Search for the cell housing the specified text and yield its [x, y] center coordinate. 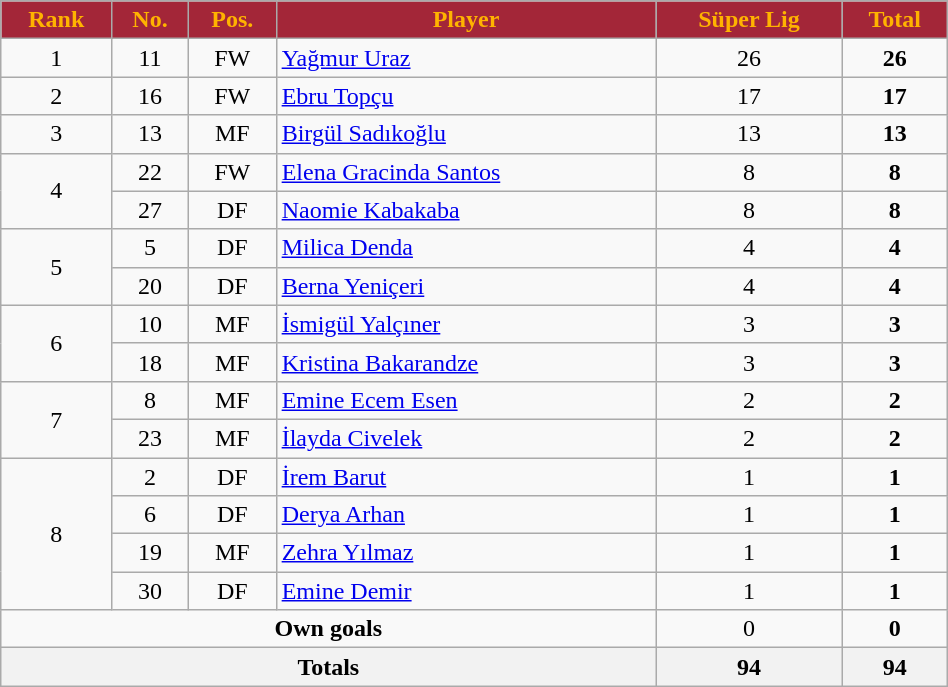
Pos. [232, 20]
Derya Arhan [466, 515]
16 [150, 96]
Rank [56, 20]
İsmigül Yalçıner [466, 324]
11 [150, 58]
Kristina Bakarandze [466, 362]
Zehra Yılmaz [466, 553]
Süper Lig [749, 20]
18 [150, 362]
Elena Gracinda Santos [466, 172]
Totals [328, 667]
20 [150, 286]
19 [150, 553]
Berna Yeniçeri [466, 286]
27 [150, 210]
Player [466, 20]
10 [150, 324]
Emine Demir [466, 591]
7 [56, 419]
No. [150, 20]
İrem Barut [466, 477]
Emine Ecem Esen [466, 400]
Total [894, 20]
30 [150, 591]
22 [150, 172]
Birgül Sadıkoğlu [466, 134]
İlayda Civelek [466, 438]
Ebru Topçu [466, 96]
Yağmur Uraz [466, 58]
23 [150, 438]
Naomie Kabakaba [466, 210]
Own goals [328, 629]
Milica Denda [466, 248]
